Scan for the cell matching the given text and deliver its [X, Y] coordinate at center. 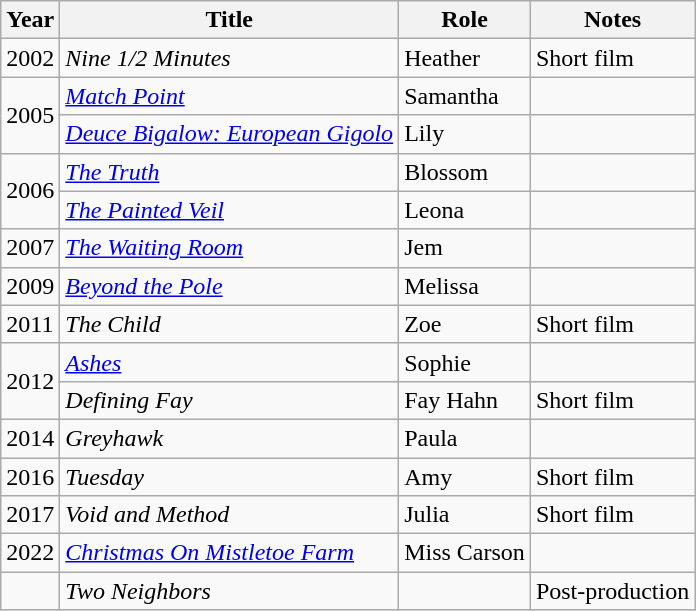
Title [230, 20]
Post-production [612, 591]
Deuce Bigalow: European Gigolo [230, 134]
2005 [30, 115]
Match Point [230, 96]
2006 [30, 191]
Jem [465, 248]
2022 [30, 553]
Notes [612, 20]
Samantha [465, 96]
The Child [230, 324]
Julia [465, 515]
Ashes [230, 362]
2009 [30, 286]
2012 [30, 381]
The Waiting Room [230, 248]
Lily [465, 134]
Defining Fay [230, 400]
Heather [465, 58]
The Painted Veil [230, 210]
Role [465, 20]
Miss Carson [465, 553]
2011 [30, 324]
Nine 1/2 Minutes [230, 58]
2007 [30, 248]
Zoe [465, 324]
Christmas On Mistletoe Farm [230, 553]
Year [30, 20]
2002 [30, 58]
Beyond the Pole [230, 286]
2016 [30, 477]
Greyhawk [230, 438]
Void and Method [230, 515]
Leona [465, 210]
Fay Hahn [465, 400]
Melissa [465, 286]
Sophie [465, 362]
Tuesday [230, 477]
2014 [30, 438]
2017 [30, 515]
Blossom [465, 172]
Two Neighbors [230, 591]
Amy [465, 477]
Paula [465, 438]
The Truth [230, 172]
